Output the [X, Y] coordinate of the center of the cell containing the given text.  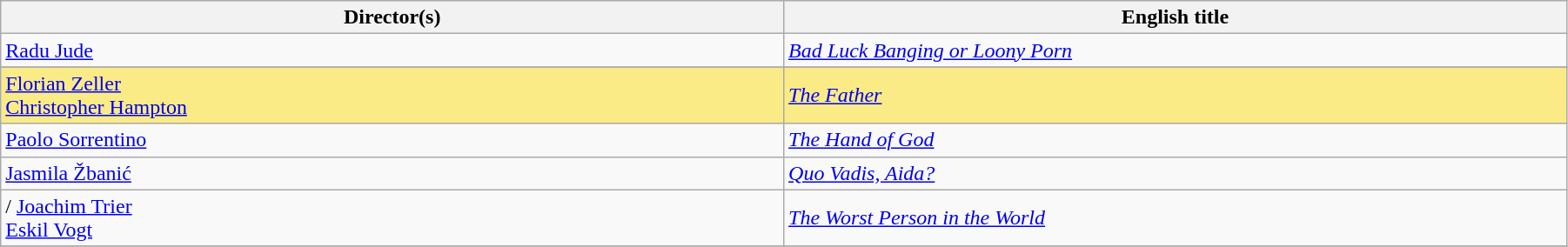
The Father [1176, 96]
The Worst Person in the World [1176, 217]
The Hand of God [1176, 140]
Jasmila Žbanić [392, 173]
Quo Vadis, Aida? [1176, 173]
Paolo Sorrentino [392, 140]
Radu Jude [392, 50]
Director(s) [392, 17]
Florian Zeller Christopher Hampton [392, 96]
English title [1176, 17]
Bad Luck Banging or Loony Porn [1176, 50]
/ Joachim Trier Eskil Vogt [392, 217]
